Locate the cell with the specified text and output its (x, y) center coordinate. 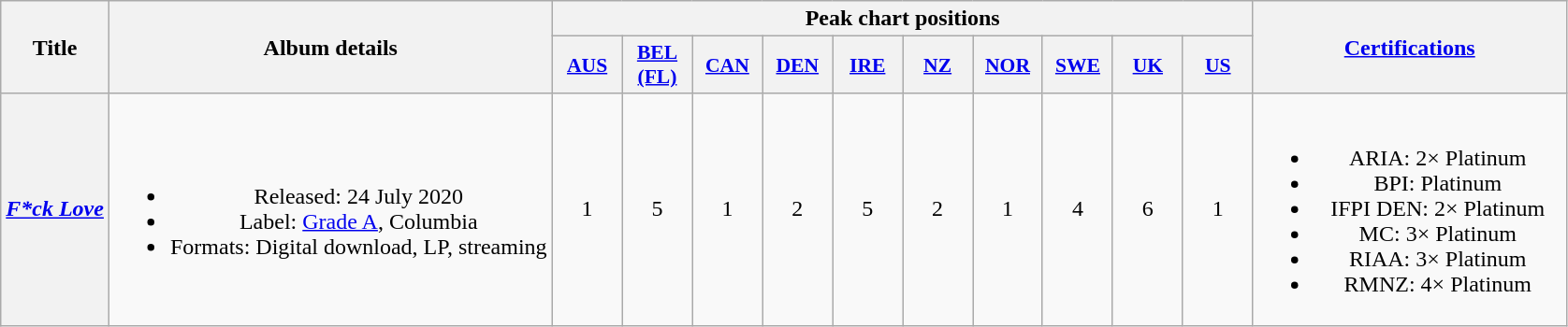
6 (1147, 209)
Certifications (1409, 47)
AUS (588, 65)
F*ck Love (55, 209)
4 (1078, 209)
UK (1147, 65)
DEN (797, 65)
IRE (868, 65)
US (1218, 65)
Peak chart positions (902, 19)
Title (55, 47)
Released: 24 July 2020Label: Grade A, ColumbiaFormats: Digital download, LP, streaming (330, 209)
Album details (330, 47)
NOR (1009, 65)
CAN (728, 65)
NZ (937, 65)
BEL(FL) (657, 65)
ARIA: 2× PlatinumBPI: PlatinumIFPI DEN: 2× PlatinumMC: 3× PlatinumRIAA: 3× PlatinumRMNZ: 4× Platinum (1409, 209)
SWE (1078, 65)
